Output the [x, y] coordinate of the center of the cell containing the given text.  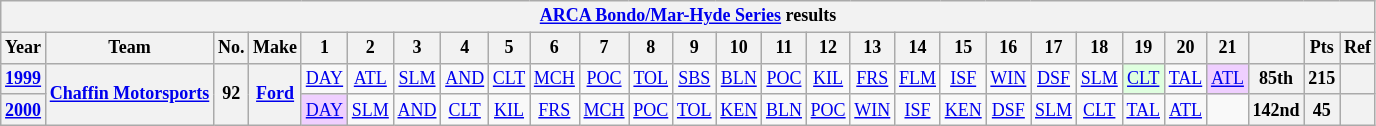
Chaffin Motorsports [129, 94]
7 [604, 48]
3 [417, 48]
Team [129, 48]
FLM [918, 78]
13 [872, 48]
20 [1185, 48]
Year [24, 48]
6 [555, 48]
2000 [24, 110]
1999 [24, 78]
16 [1008, 48]
14 [918, 48]
12 [828, 48]
10 [739, 48]
ARCA Bondo/Mar-Hyde Series results [688, 16]
85th [1276, 78]
No. [232, 48]
21 [1228, 48]
SBS [694, 78]
Ford [276, 94]
18 [1099, 48]
45 [1322, 110]
142nd [1276, 110]
8 [651, 48]
11 [784, 48]
5 [510, 48]
Ref [1358, 48]
92 [232, 94]
Make [276, 48]
19 [1143, 48]
17 [1054, 48]
1 [324, 48]
Pts [1322, 48]
9 [694, 48]
15 [963, 48]
4 [465, 48]
215 [1322, 78]
2 [370, 48]
